Provide the (X, Y) coordinate of the cell's center where the given text is located.  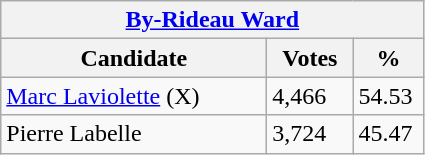
54.53 (388, 96)
By-Rideau Ward (212, 20)
% (388, 58)
4,466 (310, 96)
3,724 (310, 134)
45.47 (388, 134)
Marc Laviolette (X) (134, 96)
Votes (310, 58)
Pierre Labelle (134, 134)
Candidate (134, 58)
